Provide the (x, y) coordinate of the cell's center where the given text is located.  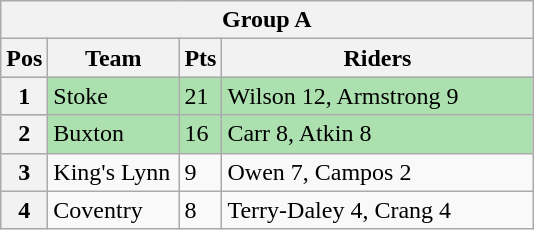
King's Lynn (114, 172)
Pts (200, 58)
Buxton (114, 134)
8 (200, 210)
Owen 7, Campos 2 (378, 172)
4 (24, 210)
Carr 8, Atkin 8 (378, 134)
16 (200, 134)
Group A (267, 20)
3 (24, 172)
Coventry (114, 210)
Stoke (114, 96)
Terry-Daley 4, Crang 4 (378, 210)
Pos (24, 58)
Riders (378, 58)
2 (24, 134)
9 (200, 172)
21 (200, 96)
1 (24, 96)
Team (114, 58)
Wilson 12, Armstrong 9 (378, 96)
